Locate the cell with the specified text and output its [X, Y] center coordinate. 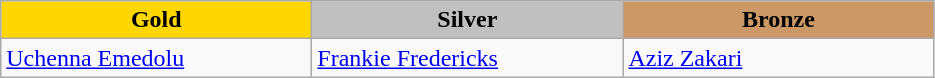
Bronze [778, 20]
Gold [156, 20]
Frankie Fredericks [468, 58]
Aziz Zakari [778, 58]
Uchenna Emedolu [156, 58]
Silver [468, 20]
